Scan for the cell matching the given text and deliver its (x, y) coordinate at center. 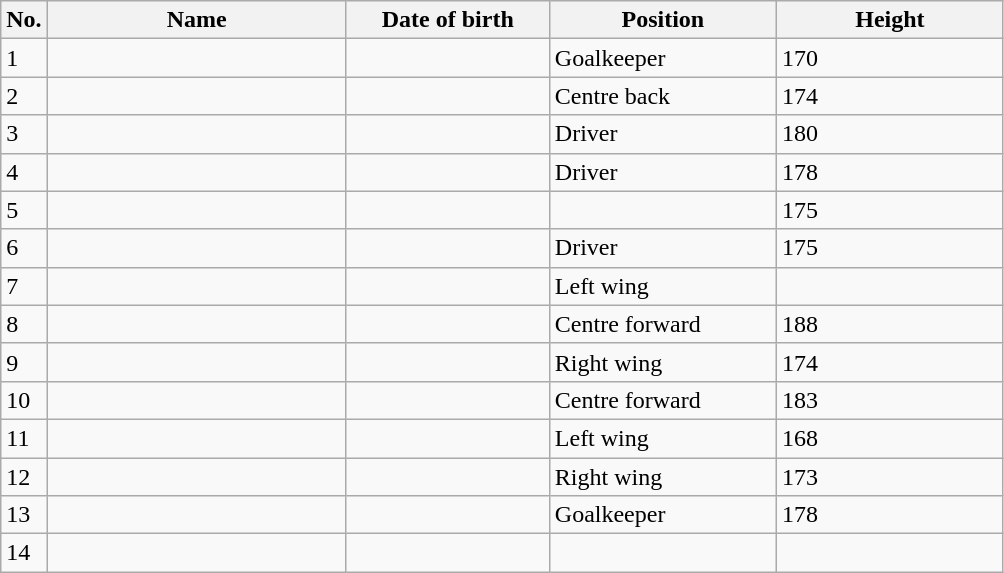
173 (890, 477)
180 (890, 134)
14 (24, 553)
Height (890, 20)
170 (890, 58)
168 (890, 438)
183 (890, 400)
1 (24, 58)
Date of birth (448, 20)
11 (24, 438)
7 (24, 286)
Centre back (662, 96)
10 (24, 400)
3 (24, 134)
6 (24, 248)
Name (196, 20)
5 (24, 210)
Position (662, 20)
188 (890, 324)
13 (24, 515)
8 (24, 324)
2 (24, 96)
9 (24, 362)
No. (24, 20)
12 (24, 477)
4 (24, 172)
